Scan for the cell matching the given text and deliver its (x, y) coordinate at center. 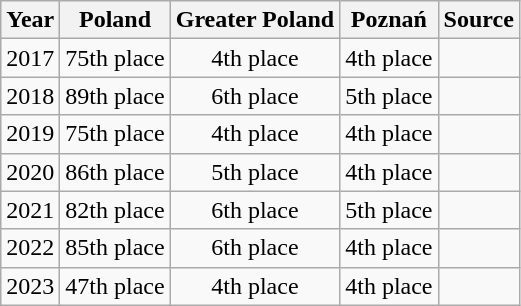
2020 (30, 172)
47th place (115, 286)
2022 (30, 248)
2019 (30, 134)
Poznań (389, 20)
86th place (115, 172)
82th place (115, 210)
2023 (30, 286)
2021 (30, 210)
2017 (30, 58)
Poland (115, 20)
Year (30, 20)
89th place (115, 96)
Source (478, 20)
Greater Poland (255, 20)
2018 (30, 96)
85th place (115, 248)
